Return the [X, Y] coordinate for the center point of the cell that contains the specified text.  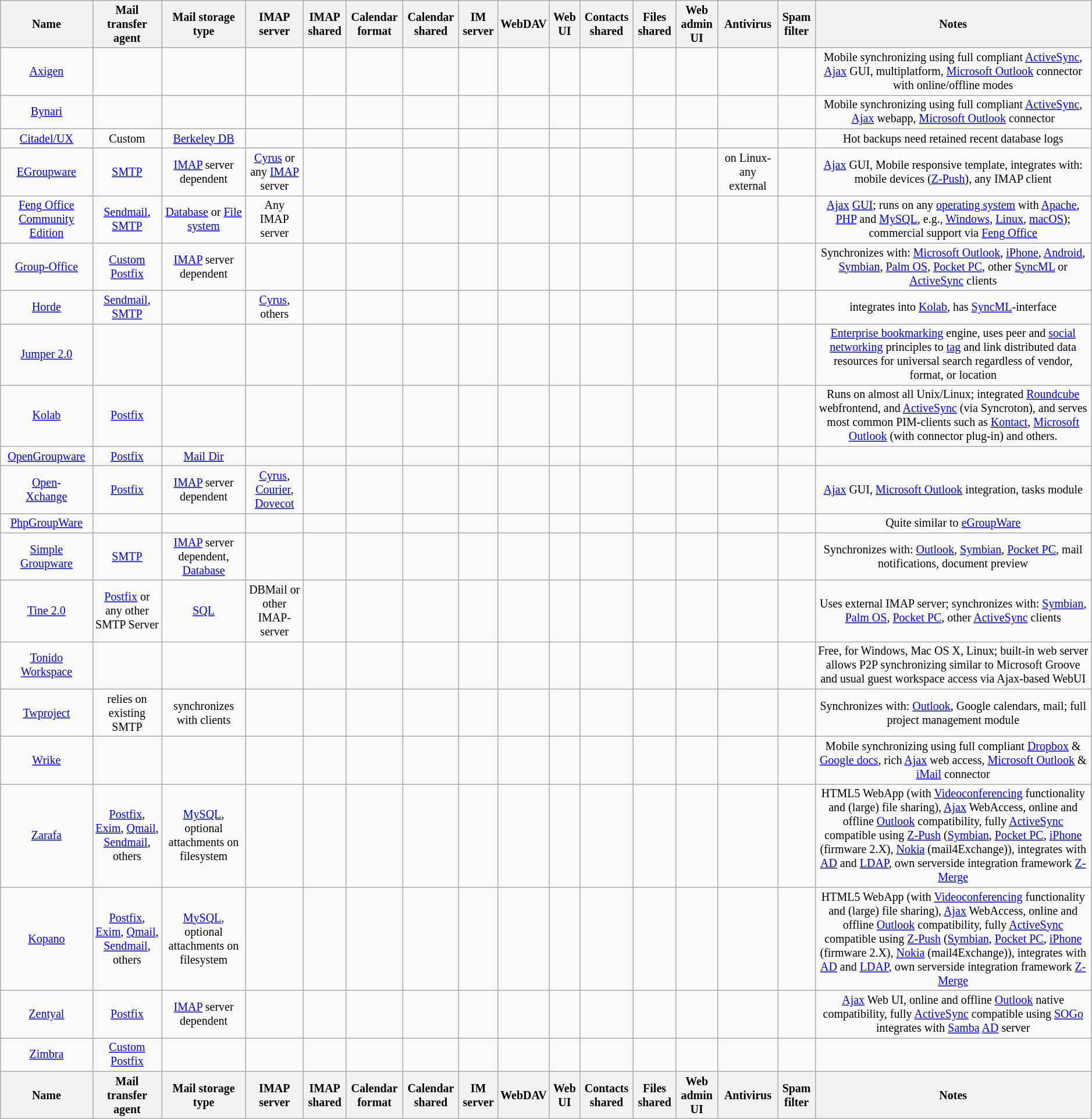
OpenGroupware [47, 456]
Synchronizes with: Microsoft Outlook, iPhone, Android, Symbian, Palm OS, Pocket PC, other SyncML or ActiveSync clients [953, 267]
PhpGroupWare [47, 524]
Kolab [47, 415]
Postfix or any other SMTP Server [127, 611]
Hot backups need retained recent database logs [953, 138]
Mail Dir [204, 456]
IMAP server dependent, Database [204, 556]
Citadel/UX [47, 138]
Cyrus or any IMAP server [275, 172]
Quite similar to eGroupWare [953, 524]
Twproject [47, 713]
Mobile synchronizing using full compliant ActiveSync, Ajax webapp, Microsoft Outlook connector [953, 112]
relies on existing SMTP [127, 713]
Tine 2.0 [47, 611]
Wrike [47, 760]
Horde [47, 307]
Any IMAP server [275, 219]
Ajax GUI; runs on any operating system with Apache, PHP and MySQL, e.g., Windows, Linux, macOS); commercial support via Feng Office [953, 219]
synchronizes with clients [204, 713]
DBMail or other IMAP-server [275, 611]
Jumper 2.0 [47, 355]
Feng Office Community Edition [47, 219]
Synchronizes with: Outlook, Google calendars, mail; full project management module [953, 713]
Cyrus, Courier, Dovecot [275, 490]
Berkeley DB [204, 138]
Cyrus, others [275, 307]
on Linux- any external [748, 172]
Simple Groupware [47, 556]
Uses external IMAP server; synchronizes with: Symbian, Palm OS, Pocket PC, other ActiveSync clients [953, 611]
Mobile synchronizing using full compliant ActiveSync, Ajax GUI, multiplatform, Microsoft Outlook connector with online/offline modes [953, 72]
SQL [204, 611]
Synchronizes with: Outlook, Symbian, Pocket PC, mail notifications, document preview [953, 556]
Kopano [47, 939]
Database or File system [204, 219]
Mobile synchronizing using full compliant Dropbox & Google docs, rich Ajax web access, Microsoft Outlook & iMail connector [953, 760]
Axigen [47, 72]
Bynari [47, 112]
Zimbra [47, 1054]
integrates into Kolab, has SyncML-interface [953, 307]
Custom [127, 138]
Ajax GUI, Mobile responsive template, integrates with: mobile devices (Z-Push), any IMAP client [953, 172]
Group-Office [47, 267]
EGroupware [47, 172]
Ajax Web UI, online and offline Outlook native compatibility, fully ActiveSync compatible using SOGo integrates with Samba AD server [953, 1014]
Open-Xchange [47, 490]
Zarafa [47, 836]
Tonido Workspace [47, 666]
Ajax GUI, Microsoft Outlook integration, tasks module [953, 490]
Zentyal [47, 1014]
